Detect which cell encompasses the target text, then output its (X, Y) center coordinate. 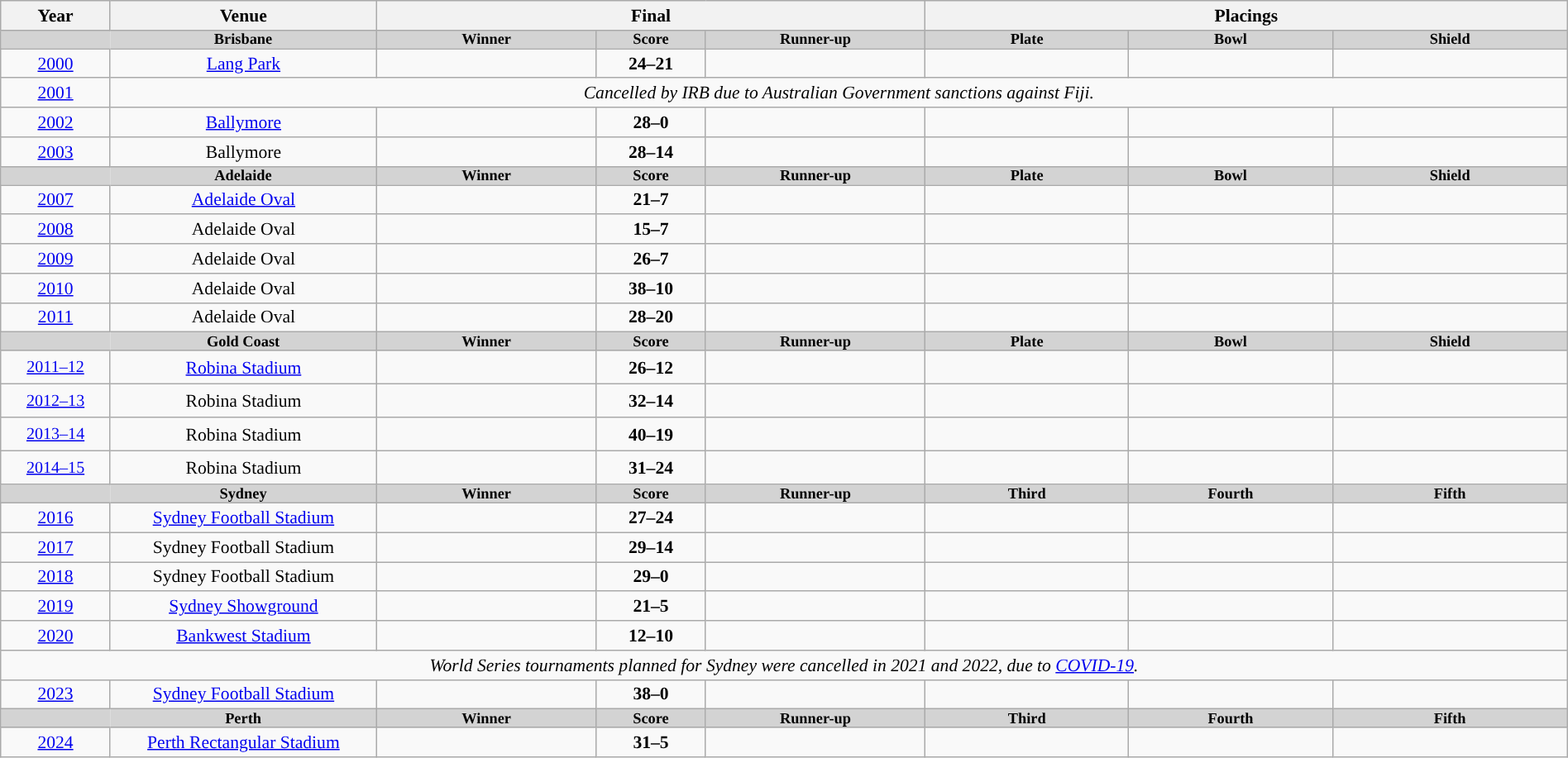
12–10 (652, 636)
Sydney Showground (243, 607)
28–14 (652, 152)
2000 (56, 64)
28–0 (652, 122)
2007 (56, 200)
Lang Park (243, 64)
2009 (56, 259)
2024 (56, 742)
28–20 (652, 317)
21–7 (652, 200)
Perth Rectangular Stadium (243, 742)
Bankwest Stadium (243, 636)
2001 (56, 93)
2020 (56, 636)
Final (650, 16)
31–5 (652, 742)
Brisbane (243, 40)
27–24 (652, 518)
2014–15 (56, 468)
38–0 (652, 694)
2016 (56, 518)
Venue (243, 16)
Cancelled by IRB due to Australian Government sanctions against Fiji. (839, 93)
2008 (56, 230)
26–7 (652, 259)
Adelaide (243, 176)
Year (56, 16)
2017 (56, 547)
2011 (56, 317)
15–7 (652, 230)
Sydney (243, 493)
2010 (56, 288)
31–24 (652, 468)
2019 (56, 607)
2018 (56, 577)
29–0 (652, 577)
21–5 (652, 607)
2023 (56, 694)
2013–14 (56, 434)
32–14 (652, 401)
2011–12 (56, 367)
Gold Coast (243, 341)
29–14 (652, 547)
Placings (1247, 16)
26–12 (652, 367)
38–10 (652, 288)
2002 (56, 122)
2012–13 (56, 401)
40–19 (652, 434)
Perth (243, 718)
24–21 (652, 64)
World Series tournaments planned for Sydney were cancelled in 2021 and 2022, due to COVID-19. (784, 665)
2003 (56, 152)
